Scan for the cell matching the given text and deliver its (x, y) coordinate at center. 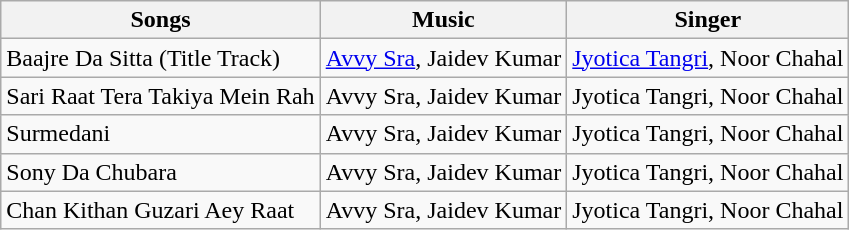
Singer (708, 20)
Chan Kithan Guzari Aey Raat (160, 210)
Sony Da Chubara (160, 172)
Sari Raat Tera Takiya Mein Rah (160, 96)
Baajre Da Sitta (Title Track) (160, 58)
Music (444, 20)
Surmedani (160, 134)
Songs (160, 20)
